Locate the cell with the specified text and output its [x, y] center coordinate. 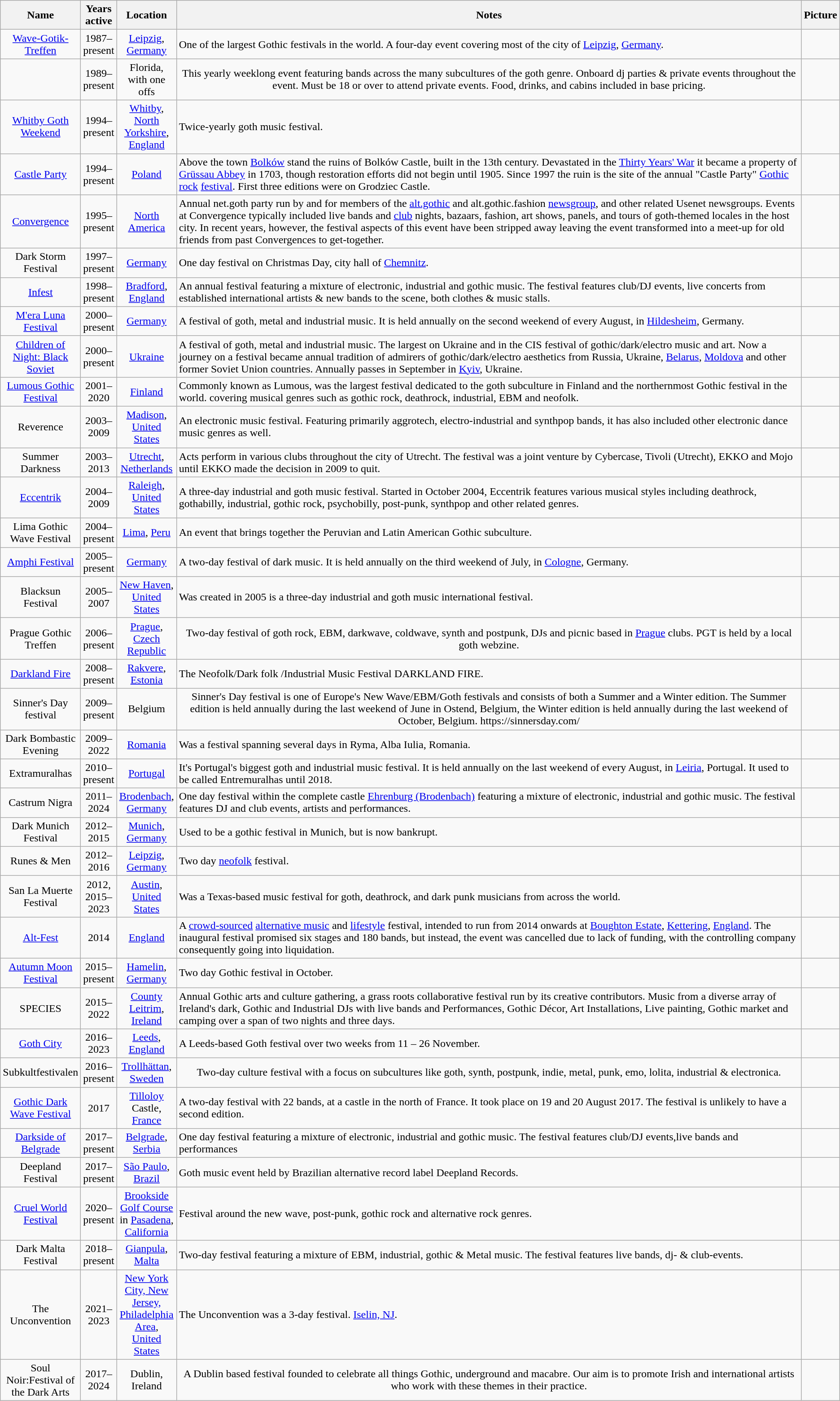
New Haven, United States [146, 597]
Brodenbach, Germany [146, 802]
Poland [146, 174]
Runes & Men [40, 861]
Hamelin, Germany [146, 973]
Castrum Nigra [40, 802]
Alt-Fest [40, 937]
2011–2024 [99, 802]
2012–2015 [99, 832]
2012–2016 [99, 861]
Lima, Peru [146, 533]
Belgrade, Serbia [146, 1143]
Dark Bombastic Evening [40, 744]
Leeds, England [146, 1044]
1997–present [99, 263]
Darkland Fire [40, 674]
Trollhättan, Sweden [146, 1073]
Romania [146, 744]
Reverence [40, 427]
England [146, 937]
1994–present [99, 174]
Infest [40, 292]
1995–present [99, 222]
Two day neofolk festival. [489, 861]
Florida, with one offs [146, 79]
One day festival on Christmas Day, city hall of Chemnitz. [489, 263]
2015–2022 [99, 1008]
One day festival featuring a mixture of electronic, industrial and gothic music. The festival features club/DJ events,live bands and performances [489, 1143]
North America [146, 222]
2004–2009 [99, 498]
Ukraine [146, 356]
Used to be a gothic festival in Munich, but is now bankrupt. [489, 832]
A festival of goth, metal and industrial music. It is held annually on the second weekend of every August, in Hildesheim, Germany. [489, 321]
2004–present [99, 533]
2005–2007 [99, 597]
Subkultfestivalen [40, 1073]
1998–present [99, 292]
New York City, New Jersey, Philadelphia Area, United States [146, 1314]
Deepland Festival [40, 1172]
2012, 2015–2023 [99, 896]
County Leitrim, Ireland [146, 1008]
Children of Night: Black Soviet [40, 356]
Two-day culture festival with a focus on subcultures like goth, synth, postpunk, indie, metal, punk, emo, lolita, industrial & electronica. [489, 1073]
Dublin, Ireland [146, 1380]
1994– present [99, 127]
Sinner's Day festival [40, 709]
Whitby, North Yorkshire, England [146, 127]
Lima Gothic Wave Festival [40, 533]
2001–2020 [99, 391]
Festival around the new wave, post-punk, gothic rock and alternative rock genres. [489, 1213]
The Neofolk/Dark folk /Industrial Music Festival DARKLAND FIRE. [489, 674]
Belgium [146, 709]
Dark Storm Festival [40, 263]
Notes [489, 15]
2010–present [99, 774]
Soul Noir:Festival of the Dark Arts [40, 1380]
Whitby Goth Weekend [40, 127]
2020–present [99, 1213]
Munich, Germany [146, 832]
Two day Gothic festival in October. [489, 973]
Rakvere, Estonia [146, 674]
Bradford, England [146, 292]
Goth City [40, 1044]
2009–present [99, 709]
Years active [99, 15]
Convergence [40, 222]
Portugal [146, 774]
Two-day festival featuring a mixture of EBM, industrial, gothic & Metal music. The festival features live bands, dj- & club-events. [489, 1255]
2016–present [99, 1073]
2003–2013 [99, 462]
The Unconvention [40, 1314]
Madison, United States [146, 427]
1989–present [99, 79]
Utrecht, Netherlands [146, 462]
Was created in 2005 is a three-day industrial and goth music international festival. [489, 597]
Picture [820, 15]
SPECIES [40, 1008]
Was a Texas-based music festival for goth, deathrock, and dark punk musicians from across the world. [489, 896]
Summer Darkness [40, 462]
2014 [99, 937]
Cruel World Festival [40, 1213]
Name [40, 15]
Was a festival spanning several days in Ryma, Alba Iulia, Romania. [489, 744]
Eccentrik [40, 498]
Amphi Festival [40, 562]
2015–present [99, 973]
Dark Munich Festival [40, 832]
Wave-Gotik-Treffen [40, 44]
Brookside Golf Course in Pasadena, California [146, 1213]
Twice-yearly goth music festival. [489, 127]
Autumn Moon Festival [40, 973]
2016–2023 [99, 1044]
Darkside of Belgrade [40, 1143]
A Leeds-based Goth festival over two weeks from 11 – 26 November. [489, 1044]
2018–present [99, 1255]
2005–present [99, 562]
The Unconvention was a 3-day festival. Iselin, NJ. [489, 1314]
Goth music event held by Brazilian alternative record label Deepland Records. [489, 1172]
Prague, Czech Republic [146, 639]
Castle Party [40, 174]
2006–present [99, 639]
Blacksun Festival [40, 597]
2017 [99, 1108]
Extramuralhas [40, 774]
Raleigh, United States [146, 498]
One of the largest Gothic festivals in the world. A four-day event covering most of the city of Leipzig, Germany. [489, 44]
Prague Gothic Treffen [40, 639]
Dark Malta Festival [40, 1255]
2021–2023 [99, 1314]
Lumous Gothic Festival [40, 391]
1987–present [99, 44]
An event that brings together the Peruvian and Latin American Gothic subculture. [489, 533]
2017–2024 [99, 1380]
M'era Luna Festival [40, 321]
San La Muerte Festival [40, 896]
São Paulo, Brazil [146, 1172]
Tilloloy Castle, France [146, 1108]
Austin, United States [146, 896]
Finland [146, 391]
Gothic Dark Wave Festival [40, 1108]
Gianpula, Malta [146, 1255]
2008–present [99, 674]
2003–2009 [99, 427]
A two-day festival of dark music. It is held annually on the third weekend of July, in Cologne, Germany. [489, 562]
2009–2022 [99, 744]
Location [146, 15]
